From the cell containing the given text, extract its center point as [x, y] coordinate. 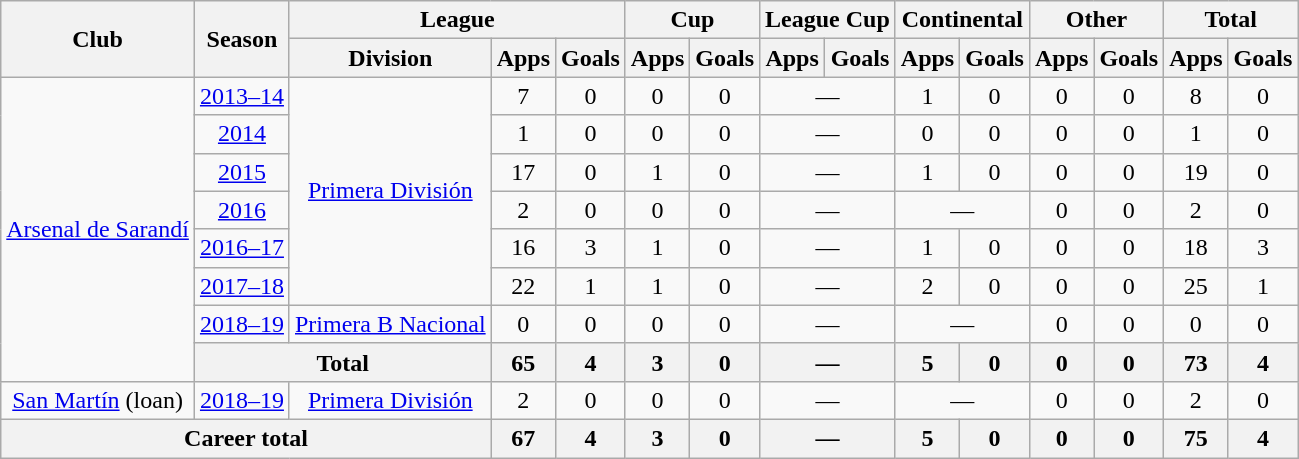
San Martín (loan) [98, 400]
19 [1196, 172]
League Cup [828, 20]
Career total [246, 438]
Cup [692, 20]
22 [523, 286]
Club [98, 39]
2013–14 [242, 96]
8 [1196, 96]
2017–18 [242, 286]
Primera B Nacional [390, 324]
7 [523, 96]
18 [1196, 248]
73 [1196, 362]
75 [1196, 438]
Other [1096, 20]
2016–17 [242, 248]
65 [523, 362]
Division [390, 58]
2016 [242, 210]
17 [523, 172]
Season [242, 39]
25 [1196, 286]
Arsenal de Sarandí [98, 229]
2015 [242, 172]
Continental [962, 20]
2014 [242, 134]
16 [523, 248]
League [457, 20]
67 [523, 438]
